Detect which cell encompasses the target text, then output its (x, y) center coordinate. 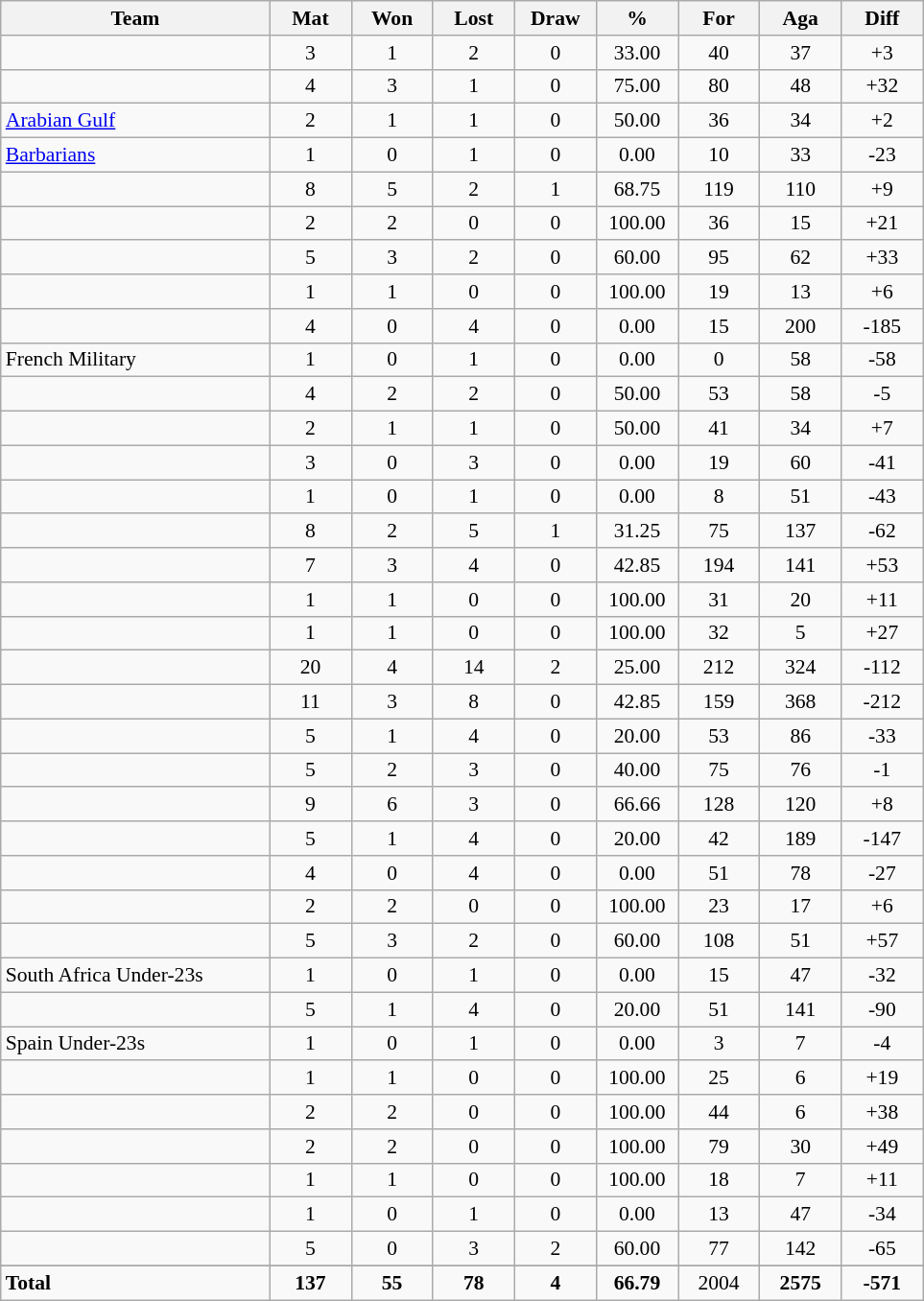
-1 (883, 770)
+38 (883, 1112)
31 (718, 600)
+27 (883, 633)
33 (800, 155)
+21 (883, 224)
95 (718, 258)
194 (718, 565)
25 (718, 1078)
189 (800, 839)
68.75 (637, 189)
Mat (311, 18)
French Military (135, 360)
31.25 (637, 532)
41 (718, 429)
23 (718, 907)
-185 (883, 326)
-43 (883, 497)
76 (800, 770)
37 (800, 53)
+53 (883, 565)
18 (718, 1180)
+32 (883, 86)
Barbarians (135, 155)
128 (718, 805)
77 (718, 1249)
Total (135, 1283)
9 (311, 805)
17 (800, 907)
+7 (883, 429)
-23 (883, 155)
14 (474, 668)
Diff (883, 18)
Team (135, 18)
-571 (883, 1283)
+57 (883, 941)
South Africa Under-23s (135, 976)
30 (800, 1147)
Lost (474, 18)
-62 (883, 532)
75.00 (637, 86)
33.00 (637, 53)
+2 (883, 121)
+8 (883, 805)
+19 (883, 1078)
Spain Under-23s (135, 1044)
42 (718, 839)
2004 (718, 1283)
40 (718, 53)
40.00 (637, 770)
2575 (800, 1283)
-34 (883, 1215)
-32 (883, 976)
-58 (883, 360)
200 (800, 326)
142 (800, 1249)
Aga (800, 18)
66.79 (637, 1283)
119 (718, 189)
Arabian Gulf (135, 121)
80 (718, 86)
44 (718, 1112)
-90 (883, 1009)
55 (391, 1283)
+33 (883, 258)
212 (718, 668)
86 (800, 736)
Won (391, 18)
60 (800, 462)
-112 (883, 668)
-5 (883, 394)
110 (800, 189)
159 (718, 702)
368 (800, 702)
120 (800, 805)
-33 (883, 736)
66.66 (637, 805)
79 (718, 1147)
11 (311, 702)
62 (800, 258)
-4 (883, 1044)
-65 (883, 1249)
+9 (883, 189)
+49 (883, 1147)
108 (718, 941)
25.00 (637, 668)
324 (800, 668)
For (718, 18)
48 (800, 86)
-147 (883, 839)
-212 (883, 702)
10 (718, 155)
-41 (883, 462)
-27 (883, 873)
Draw (555, 18)
+3 (883, 53)
% (637, 18)
32 (718, 633)
